Detect which cell encompasses the target text, then output its [X, Y] center coordinate. 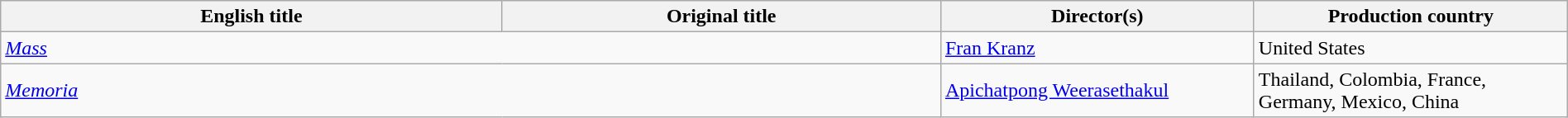
English title [251, 17]
Memoria [471, 91]
Thailand, Colombia, France, Germany, Mexico, China [1411, 91]
Mass [471, 48]
Production country [1411, 17]
Director(s) [1097, 17]
Original title [721, 17]
Fran Kranz [1097, 48]
Apichatpong Weerasethakul [1097, 91]
United States [1411, 48]
